Output the [x, y] coordinate of the center of the cell containing the given text.  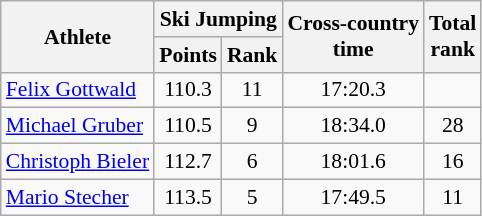
17:20.3 [353, 90]
28 [452, 126]
18:01.6 [353, 162]
5 [252, 197]
Mario Stecher [78, 197]
6 [252, 162]
Cross-country time [353, 36]
Michael Gruber [78, 126]
17:49.5 [353, 197]
9 [252, 126]
113.5 [188, 197]
18:34.0 [353, 126]
Christoph Bieler [78, 162]
Athlete [78, 36]
Total rank [452, 36]
112.7 [188, 162]
Ski Jumping [218, 19]
110.3 [188, 90]
Felix Gottwald [78, 90]
16 [452, 162]
Rank [252, 55]
110.5 [188, 126]
Points [188, 55]
